Detect which cell encompasses the target text, then output its (x, y) center coordinate. 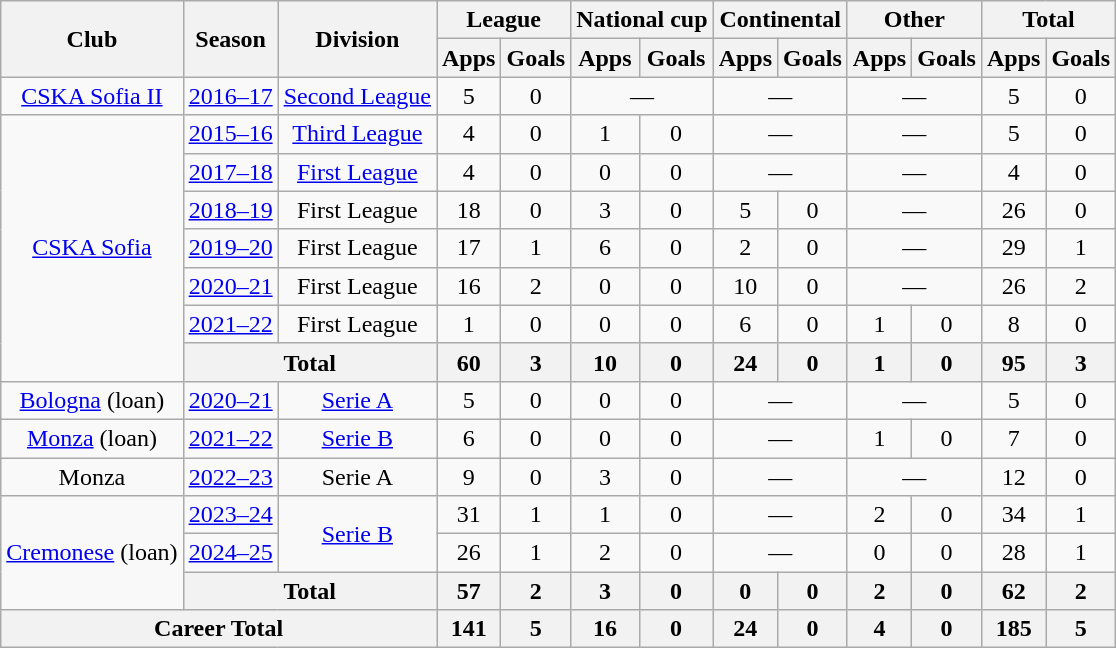
2019–20 (230, 248)
31 (468, 515)
7 (1013, 438)
Bologna (loan) (92, 400)
Monza (92, 477)
2016–17 (230, 96)
Season (230, 39)
Cremonese (loan) (92, 553)
28 (1013, 553)
Division (357, 39)
2015–16 (230, 134)
34 (1013, 515)
Third League (357, 134)
Other (914, 20)
CSKA Sofia (92, 248)
62 (1013, 591)
2022–23 (230, 477)
National cup (642, 20)
8 (1013, 324)
CSKA Sofia II (92, 96)
Career Total (219, 629)
2024–25 (230, 553)
18 (468, 210)
2017–18 (230, 172)
17 (468, 248)
Monza (loan) (92, 438)
League (503, 20)
12 (1013, 477)
57 (468, 591)
185 (1013, 629)
Second League (357, 96)
2018–19 (230, 210)
95 (1013, 362)
9 (468, 477)
Continental (780, 20)
2023–24 (230, 515)
141 (468, 629)
Club (92, 39)
60 (468, 362)
29 (1013, 248)
